Locate the cell with the specified text and output its (x, y) center coordinate. 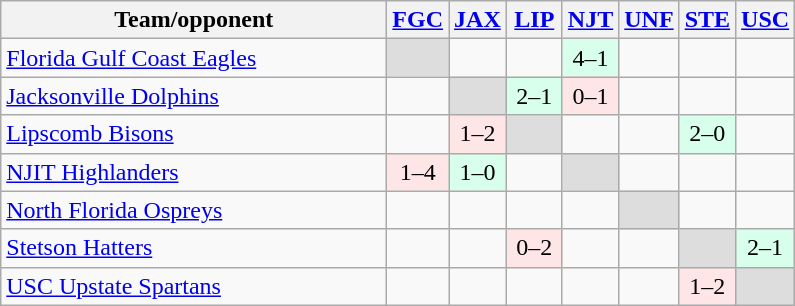
North Florida Ospreys (194, 210)
2–0 (707, 134)
USC (766, 20)
NJIT Highlanders (194, 172)
Lipscomb Bisons (194, 134)
1–4 (418, 172)
UNF (649, 20)
Jacksonville Dolphins (194, 96)
LIP (534, 20)
1–0 (478, 172)
0–2 (534, 248)
0–1 (590, 96)
Florida Gulf Coast Eagles (194, 58)
Team/opponent (194, 20)
JAX (478, 20)
USC Upstate Spartans (194, 286)
FGC (418, 20)
NJT (590, 20)
4–1 (590, 58)
STE (707, 20)
Stetson Hatters (194, 248)
